Capture the cell that displays the provided text and extract its (X, Y) central coordinate. 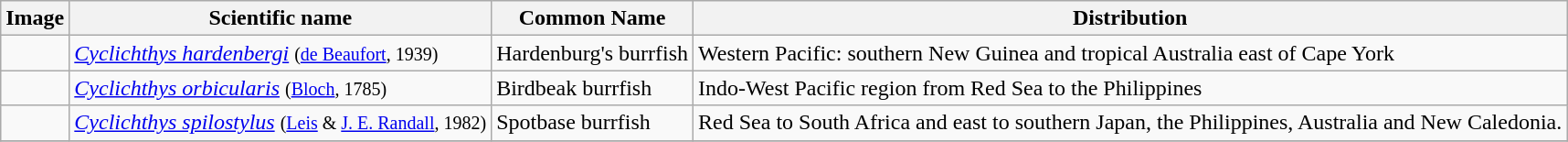
Scientific name (281, 18)
Distribution (1130, 18)
Cyclichthys spilostylus (Leis & J. E. Randall, 1982) (281, 123)
Spotbase burrfish (592, 123)
Indo-West Pacific region from Red Sea to the Philippines (1130, 88)
Cyclichthys hardenbergi (de Beaufort, 1939) (281, 53)
Hardenburg's burrfish (592, 53)
Birdbeak burrfish (592, 88)
Red Sea to South Africa and east to southern Japan, the Philippines, Australia and New Caledonia. (1130, 123)
Western Pacific: southern New Guinea and tropical Australia east of Cape York (1130, 53)
Image (35, 18)
Common Name (592, 18)
Cyclichthys orbicularis (Bloch, 1785) (281, 88)
